For the text-containing cell, return its midpoint in (X, Y) coordinate format. 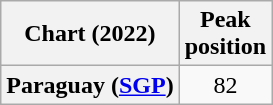
Chart (2022) (90, 34)
Peakposition (225, 34)
Paraguay (SGP) (90, 85)
82 (225, 85)
